Capture the cell that displays the provided text and extract its [X, Y] central coordinate. 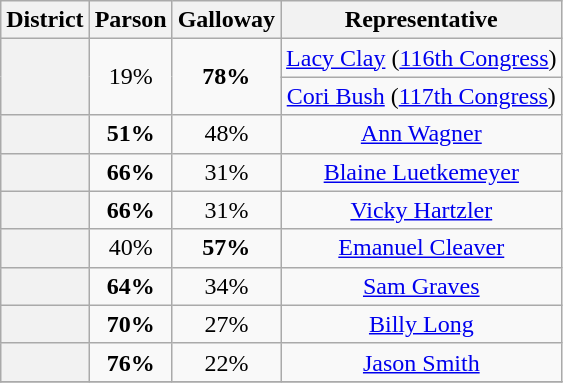
Lacy Clay (116th Congress) [422, 58]
19% [130, 77]
Ann Wagner [422, 134]
Vicky Hartzler [422, 210]
Representative [422, 20]
Billy Long [422, 324]
34% [226, 286]
51% [130, 134]
District [45, 20]
Parson [130, 20]
Sam Graves [422, 286]
76% [130, 362]
Jason Smith [422, 362]
70% [130, 324]
57% [226, 248]
22% [226, 362]
Galloway [226, 20]
40% [130, 248]
Emanuel Cleaver [422, 248]
27% [226, 324]
78% [226, 77]
Blaine Luetkemeyer [422, 172]
48% [226, 134]
Cori Bush (117th Congress) [422, 96]
64% [130, 286]
